Capture the cell that displays the provided text and extract its (X, Y) central coordinate. 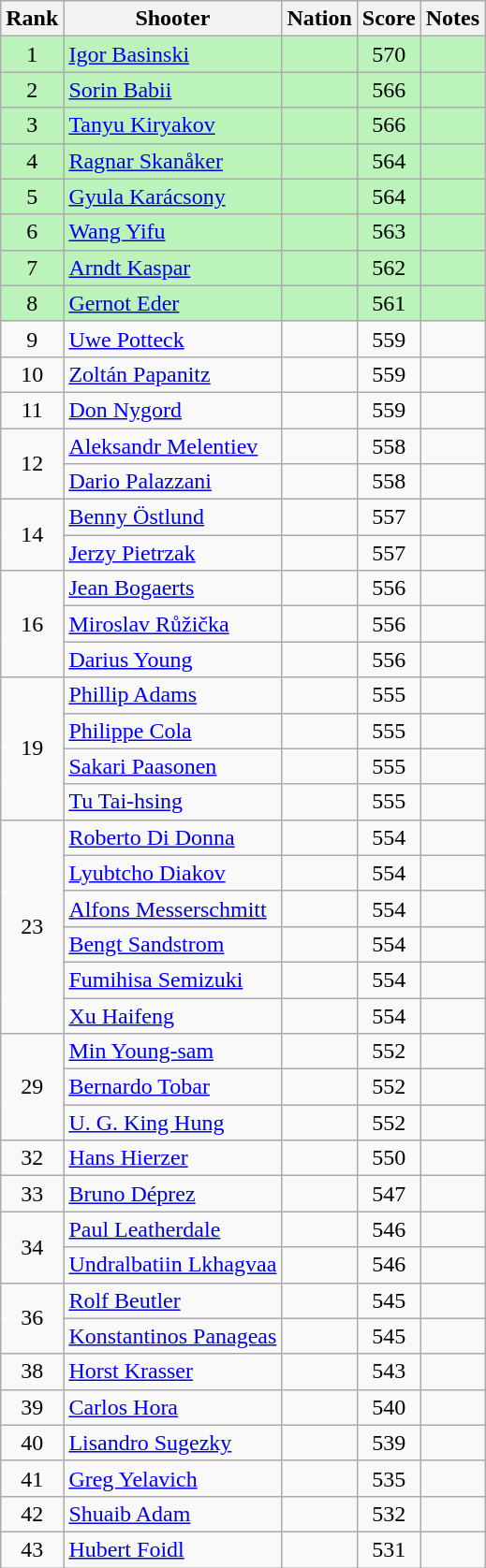
Jean Bogaerts (172, 588)
Hubert Foidl (172, 1549)
39 (32, 1407)
531 (389, 1549)
8 (32, 303)
Carlos Hora (172, 1407)
Miroslav Růžička (172, 624)
34 (32, 1247)
570 (389, 54)
38 (32, 1372)
Rank (32, 19)
9 (32, 339)
Rolf Beutler (172, 1300)
Notes (452, 19)
Zoltán Papanitz (172, 374)
Konstantinos Panageas (172, 1336)
Tu Tai-hsing (172, 802)
Gernot Eder (172, 303)
543 (389, 1372)
Shooter (172, 19)
Tanyu Kiryakov (172, 125)
33 (32, 1194)
540 (389, 1407)
561 (389, 303)
2 (32, 90)
562 (389, 268)
539 (389, 1443)
563 (389, 232)
Sakari Paasonen (172, 766)
Philippe Cola (172, 731)
Lyubtcho Diakov (172, 873)
Hans Hierzer (172, 1158)
Dario Palazzani (172, 482)
Bernardo Tobar (172, 1087)
Roberto Di Donna (172, 837)
Sorin Babii (172, 90)
29 (32, 1087)
Greg Yelavich (172, 1478)
Aleksandr Melentiev (172, 446)
Bengt Sandstrom (172, 944)
23 (32, 926)
Jerzy Pietrzak (172, 553)
Lisandro Sugezky (172, 1443)
Darius Young (172, 660)
1 (32, 54)
3 (32, 125)
Gyula Karácsony (172, 196)
Alfons Messerschmitt (172, 908)
Igor Basinski (172, 54)
Nation (319, 19)
Ragnar Skanåker (172, 161)
547 (389, 1194)
16 (32, 624)
6 (32, 232)
19 (32, 748)
Fumihisa Semizuki (172, 980)
Benny Östlund (172, 517)
41 (32, 1478)
11 (32, 410)
U. G. King Hung (172, 1123)
Phillip Adams (172, 695)
Xu Haifeng (172, 1015)
5 (32, 196)
Undralbatiin Lkhagvaa (172, 1265)
14 (32, 535)
42 (32, 1514)
Arndt Kaspar (172, 268)
Don Nygord (172, 410)
Paul Leatherdale (172, 1229)
10 (32, 374)
43 (32, 1549)
Bruno Déprez (172, 1194)
550 (389, 1158)
7 (32, 268)
12 (32, 464)
Shuaib Adam (172, 1514)
535 (389, 1478)
532 (389, 1514)
4 (32, 161)
Score (389, 19)
32 (32, 1158)
Horst Krasser (172, 1372)
36 (32, 1318)
Wang Yifu (172, 232)
40 (32, 1443)
Uwe Potteck (172, 339)
Min Young-sam (172, 1052)
